Detect which cell encompasses the target text, then output its (X, Y) center coordinate. 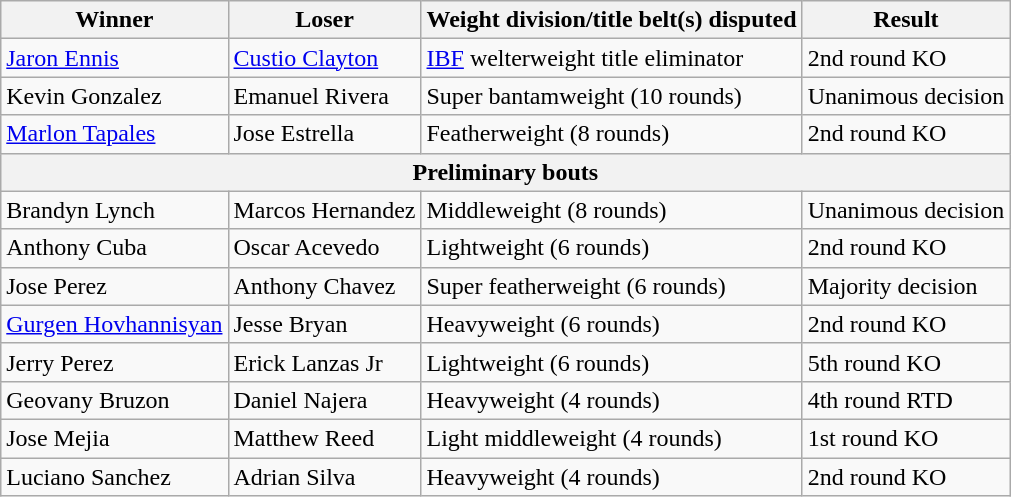
Erick Lanzas Jr (324, 362)
Marcos Hernandez (324, 210)
IBF welterweight title eliminator (612, 58)
Jesse Bryan (324, 324)
Luciano Sanchez (114, 477)
Anthony Chavez (324, 286)
Middleweight (8 rounds) (612, 210)
Daniel Najera (324, 400)
Matthew Reed (324, 438)
Marlon Tapales (114, 134)
Weight division/title belt(s) disputed (612, 20)
5th round KO (906, 362)
Preliminary bouts (506, 172)
4th round RTD (906, 400)
Jaron Ennis (114, 58)
Jose Perez (114, 286)
Oscar Acevedo (324, 248)
Heavyweight (6 rounds) (612, 324)
Emanuel Rivera (324, 96)
Jose Estrella (324, 134)
Adrian Silva (324, 477)
1st round KO (906, 438)
Jerry Perez (114, 362)
Result (906, 20)
Jose Mejia (114, 438)
Majority decision (906, 286)
Kevin Gonzalez (114, 96)
Gurgen Hovhannisyan (114, 324)
Super featherweight (6 rounds) (612, 286)
Brandyn Lynch (114, 210)
Geovany Bruzon (114, 400)
Winner (114, 20)
Custio Clayton (324, 58)
Super bantamweight (10 rounds) (612, 96)
Anthony Cuba (114, 248)
Featherweight (8 rounds) (612, 134)
Loser (324, 20)
Light middleweight (4 rounds) (612, 438)
